For the text-containing cell, return its midpoint in [X, Y] coordinate format. 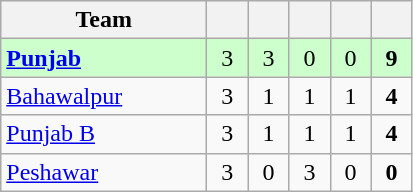
Bahawalpur [104, 96]
Peshawar [104, 172]
Punjab B [104, 134]
9 [392, 58]
Punjab [104, 58]
Team [104, 20]
